Pinpoint the cell where the given text exists, returning its [X, Y] midpoint coordinate. 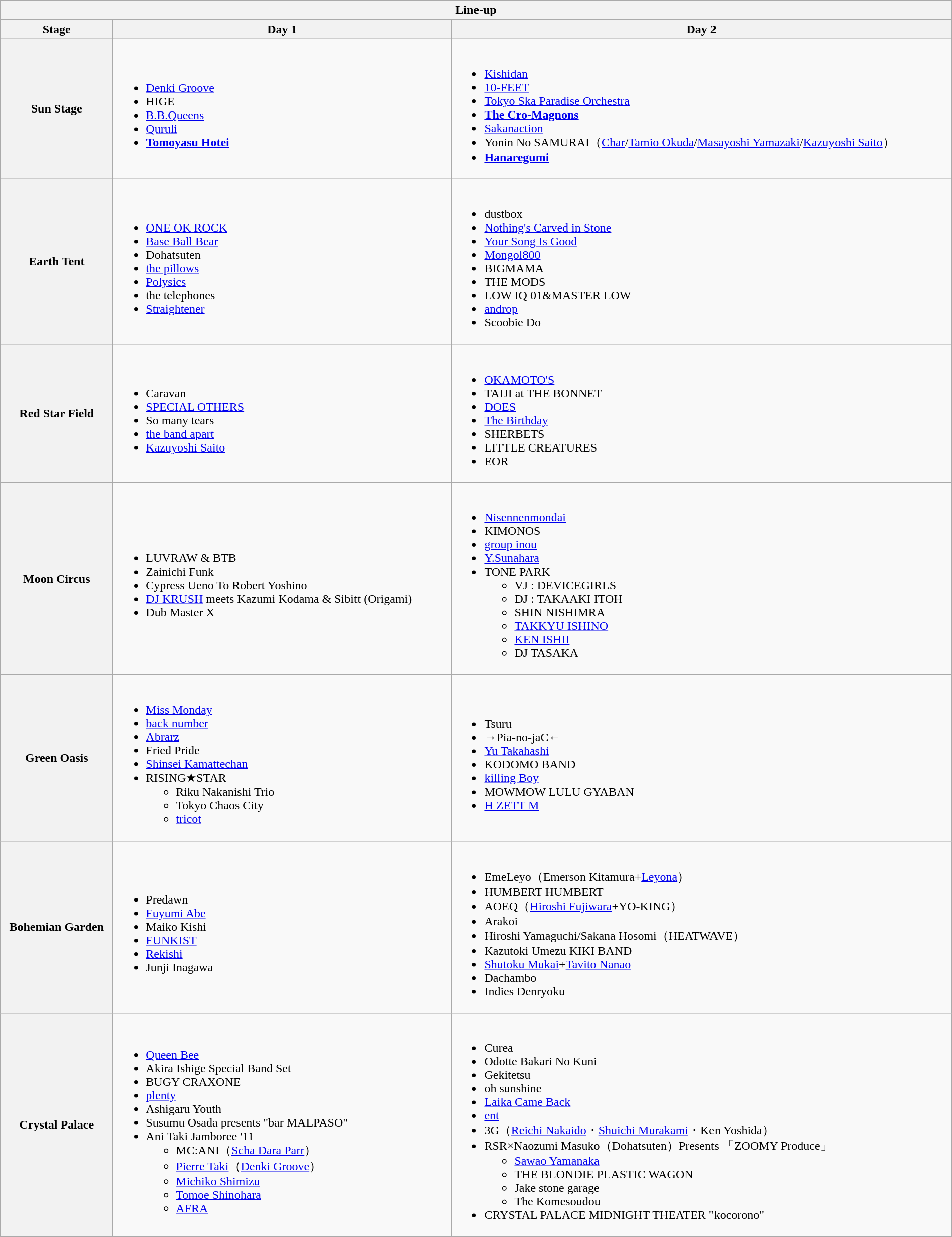
Sun Stage [57, 109]
Stage [57, 29]
Red Star Field [57, 414]
Kishidan10-FEETTokyo Ska Paradise OrchestraThe Cro-MagnonsSakanactionYonin No SAMURAI（Char/Tamio Okuda/Masayoshi Yamazaki/Kazuyoshi Saito）Hanaregumi [701, 109]
Line-up [476, 10]
Bohemian Garden [57, 927]
Miss Mondayback numberAbrarzFried PrideShinsei KamattechanRISING★STARRiku Nakanishi TrioTokyo Chaos Citytricot [282, 758]
Moon Circus [57, 579]
Denki GrooveHIGEB.B.QueensQuruliTomoyasu Hotei [282, 109]
dustboxNothing's Carved in StoneYour Song Is GoodMongol800BIGMAMATHE MODSLOW IQ 01&MASTER LOWandropScoobie Do [701, 261]
CaravanSPECIAL OTHERSSo many tearsthe band apartKazuyoshi Saito [282, 414]
Earth Tent [57, 261]
LUVRAW & BTBZainichi FunkCypress Ueno To Robert YoshinoDJ KRUSH meets Kazumi Kodama & Sibitt (Origami)Dub Master X [282, 579]
Day 2 [701, 29]
Day 1 [282, 29]
PredawnFuyumi AbeMaiko KishiFUNKISTRekishiJunji Inagawa [282, 927]
NisennenmondaiKIMONOSgroup inouY.SunaharaTONE PARKVJ : DEVICEGIRLSDJ : TAKAAKI ITOHSHIN NISHIMRATAKKYU ISHINOKEN ISHIIDJ TASAKA [701, 579]
ONE OK ROCKBase Ball BearDohatsutenthe pillowsPolysicsthe telephonesStraightener [282, 261]
Tsuru→Pia-no-jaC←Yu TakahashiKODOMO BANDkilling BoyMOWMOW LULU GYABANH ZETT M [701, 758]
OKAMOTO'STAIJI at THE BONNETDOESThe BirthdaySHERBETSLITTLE CREATURESEOR [701, 414]
Green Oasis [57, 758]
Crystal Palace [57, 1125]
